For the text-containing cell, return its midpoint in [x, y] coordinate format. 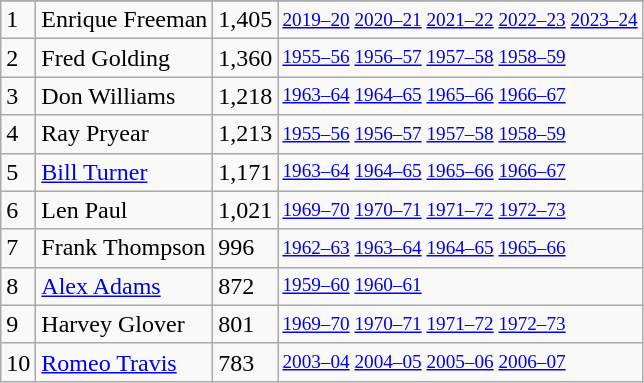
Fred Golding [124, 58]
5 [18, 172]
7 [18, 248]
Ray Pryear [124, 134]
Bill Turner [124, 172]
1,405 [246, 20]
2003–04 2004–05 2005–06 2006–07 [460, 362]
3 [18, 96]
1,218 [246, 96]
Alex Adams [124, 286]
1962–63 1963–64 1964–65 1965–66 [460, 248]
10 [18, 362]
Len Paul [124, 210]
Frank Thompson [124, 248]
1,213 [246, 134]
1,360 [246, 58]
1 [18, 20]
Don Williams [124, 96]
2 [18, 58]
872 [246, 286]
8 [18, 286]
1959–60 1960–61 [460, 286]
801 [246, 324]
Harvey Glover [124, 324]
4 [18, 134]
Enrique Freeman [124, 20]
996 [246, 248]
6 [18, 210]
783 [246, 362]
Romeo Travis [124, 362]
1,021 [246, 210]
1,171 [246, 172]
2019–20 2020–21 2021–22 2022–23 2023–24 [460, 20]
9 [18, 324]
